Return the (x, y) coordinate for the center point of the cell that contains the specified text.  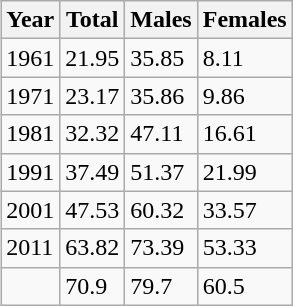
Year (30, 20)
73.39 (161, 248)
1981 (30, 134)
8.11 (244, 58)
79.7 (161, 286)
2001 (30, 210)
23.17 (92, 96)
Females (244, 20)
60.5 (244, 286)
9.86 (244, 96)
37.49 (92, 172)
53.33 (244, 248)
47.11 (161, 134)
1971 (30, 96)
63.82 (92, 248)
Total (92, 20)
1961 (30, 58)
47.53 (92, 210)
2011 (30, 248)
32.32 (92, 134)
35.85 (161, 58)
1991 (30, 172)
70.9 (92, 286)
Males (161, 20)
35.86 (161, 96)
21.95 (92, 58)
33.57 (244, 210)
16.61 (244, 134)
60.32 (161, 210)
21.99 (244, 172)
51.37 (161, 172)
